Pinpoint the cell where the given text exists, returning its (x, y) midpoint coordinate. 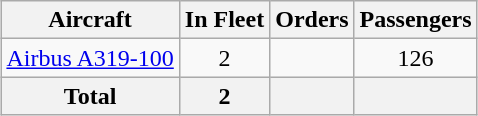
In Fleet (224, 20)
126 (416, 58)
Passengers (416, 20)
Total (90, 96)
Airbus A319-100 (90, 58)
Orders (312, 20)
Aircraft (90, 20)
